Locate the cell with the specified text and output its [x, y] center coordinate. 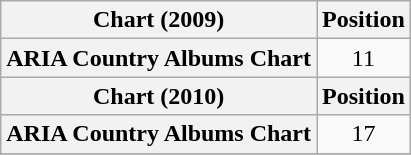
Chart (2010) [159, 96]
Chart (2009) [159, 20]
17 [364, 134]
11 [364, 58]
